Search for the cell housing the specified text and yield its (x, y) center coordinate. 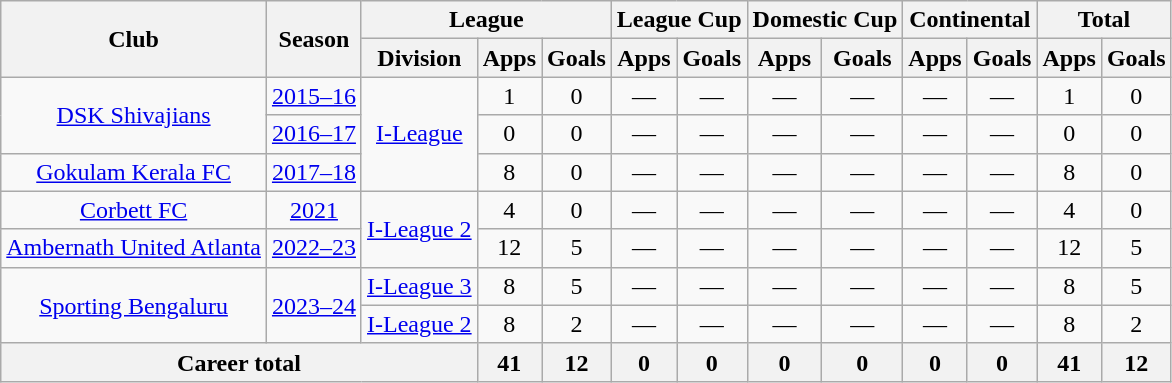
2021 (314, 210)
2023–24 (314, 305)
2016–17 (314, 134)
Sporting Bengaluru (134, 305)
I-League (419, 134)
League (486, 20)
2022–23 (314, 248)
2017–18 (314, 172)
Gokulam Kerala FC (134, 172)
Corbett FC (134, 210)
Ambernath United Atlanta (134, 248)
2015–16 (314, 96)
Career total (239, 362)
Total (1104, 20)
I-League 3 (419, 286)
League Cup (679, 20)
Division (419, 58)
Continental (970, 20)
Domestic Cup (825, 20)
Club (134, 39)
DSK Shivajians (134, 115)
Season (314, 39)
